Provide the (x, y) coordinate of the cell's center where the given text is located.  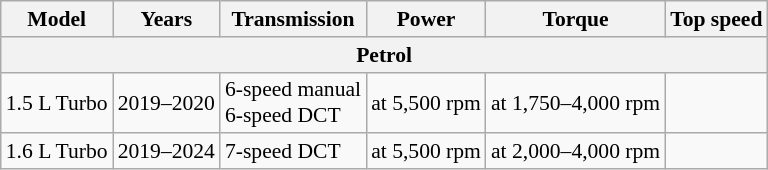
1.5 L Turbo (57, 102)
at 1,750–4,000 rpm (576, 102)
Torque (576, 19)
7-speed DCT (293, 152)
Petrol (384, 55)
Model (57, 19)
Years (166, 19)
2019–2020 (166, 102)
Transmission (293, 19)
Power (426, 19)
1.6 L Turbo (57, 152)
2019–2024 (166, 152)
6-speed manual6-speed DCT (293, 102)
Top speed (716, 19)
at 2,000–4,000 rpm (576, 152)
